Determine the [x, y] coordinate at the center of the cell enclosing the given text.  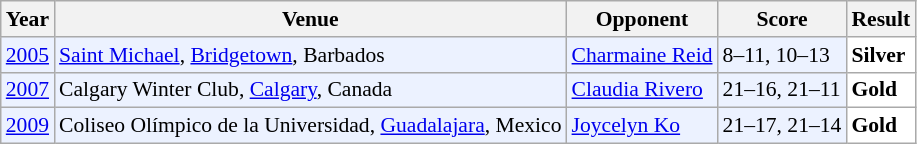
2005 [28, 55]
2007 [28, 90]
Score [782, 19]
Joycelyn Ko [642, 126]
Coliseo Olímpico de la Universidad, Guadalajara, Mexico [310, 126]
Charmaine Reid [642, 55]
Year [28, 19]
Opponent [642, 19]
Silver [880, 55]
8–11, 10–13 [782, 55]
Calgary Winter Club, Calgary, Canada [310, 90]
21–16, 21–11 [782, 90]
Venue [310, 19]
Saint Michael, Bridgetown, Barbados [310, 55]
Result [880, 19]
Claudia Rivero [642, 90]
21–17, 21–14 [782, 126]
2009 [28, 126]
